Scan for the cell matching the given text and deliver its (x, y) coordinate at center. 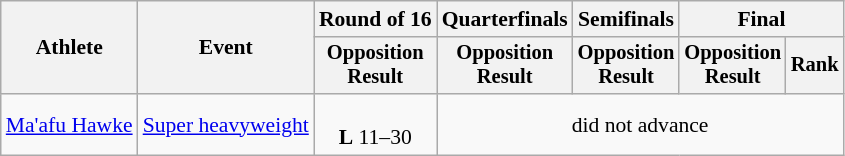
Final (761, 19)
Super heavyweight (226, 124)
Rank (815, 66)
Semifinals (626, 19)
L 11–30 (376, 124)
Athlete (70, 48)
did not advance (640, 124)
Quarterfinals (505, 19)
Round of 16 (376, 19)
Ma'afu Hawke (70, 124)
Event (226, 48)
